Scan for the cell matching the given text and deliver its [x, y] coordinate at center. 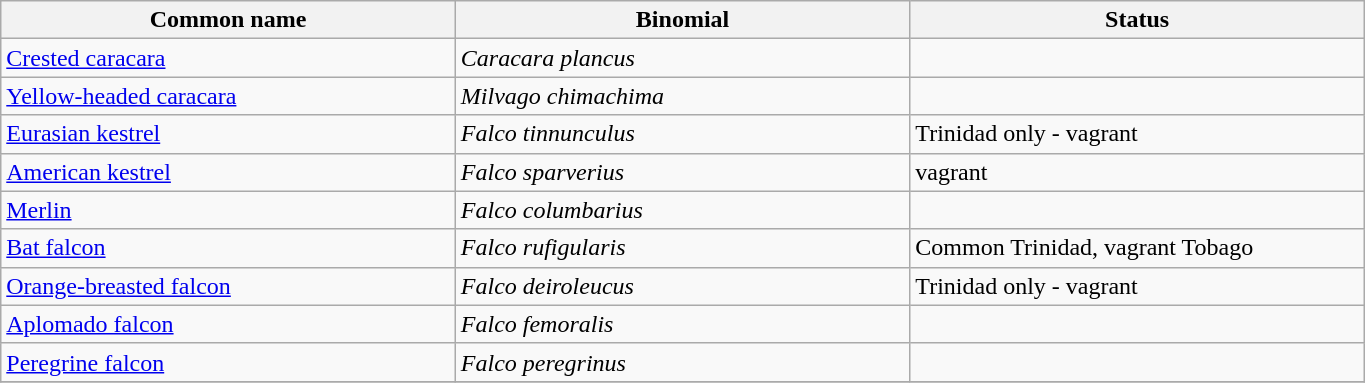
Falco columbarius [682, 210]
Eurasian kestrel [228, 134]
Common Trinidad, vagrant Tobago [1138, 248]
Status [1138, 20]
Common name [228, 20]
Binomial [682, 20]
Bat falcon [228, 248]
Falco rufigularis [682, 248]
Peregrine falcon [228, 362]
Caracara plancus [682, 58]
American kestrel [228, 172]
Aplomado falcon [228, 324]
Falco deiroleucus [682, 286]
Crested caracara [228, 58]
Falco tinnunculus [682, 134]
Orange-breasted falcon [228, 286]
Falco femoralis [682, 324]
Milvago chimachima [682, 96]
Merlin [228, 210]
Falco peregrinus [682, 362]
Yellow-headed caracara [228, 96]
Falco sparverius [682, 172]
vagrant [1138, 172]
